Locate the cell with the specified text and output its [x, y] center coordinate. 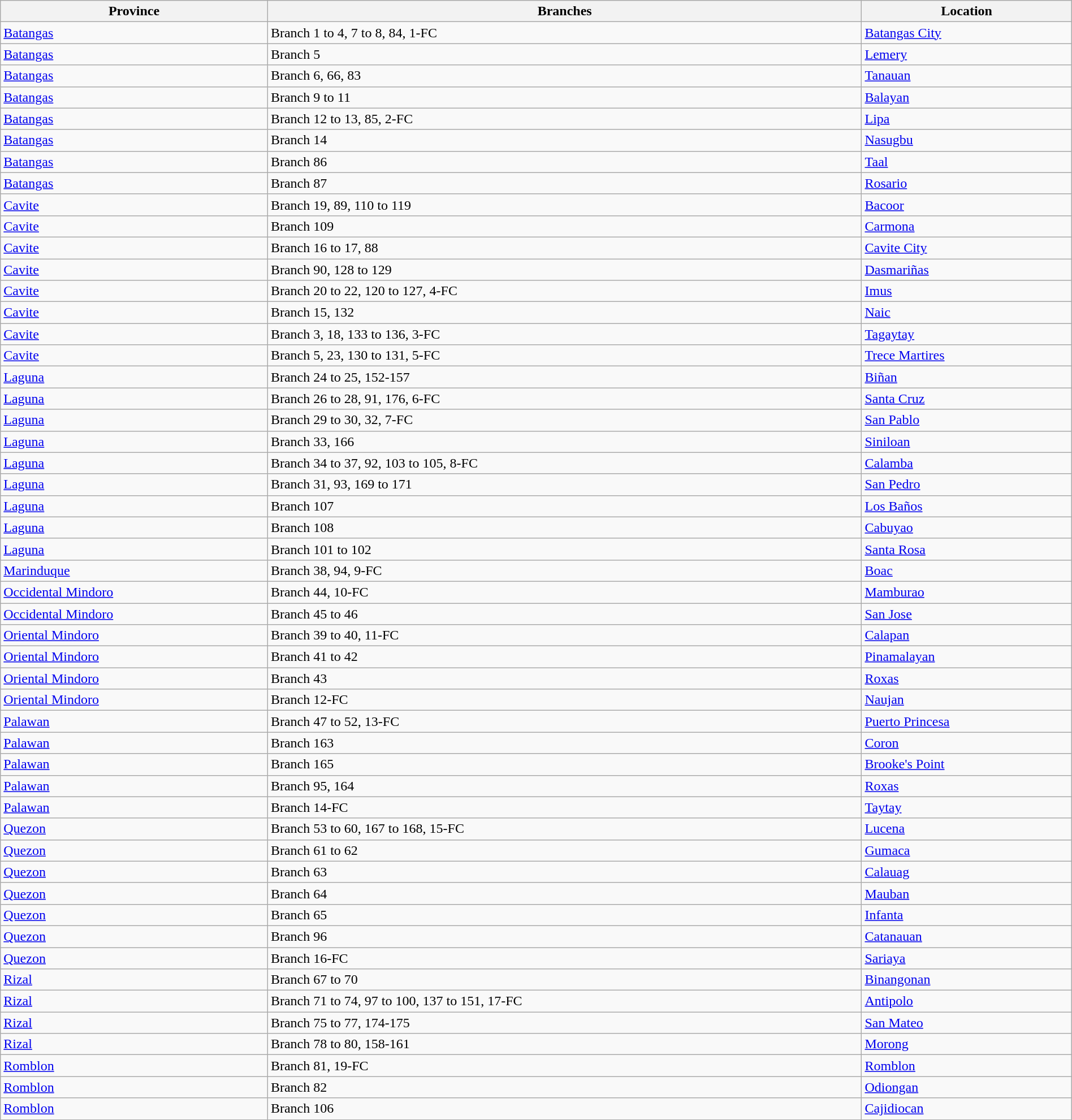
Mamburao [967, 592]
Branch 3, 18, 133 to 136, 3-FC [564, 334]
Branch 63 [564, 872]
Branch 109 [564, 226]
Nasugbu [967, 140]
Morong [967, 1044]
Lipa [967, 119]
Branch 6, 66, 83 [564, 76]
Branch 12 to 13, 85, 2-FC [564, 119]
Los Baños [967, 506]
San Pedro [967, 485]
Location [967, 11]
Imus [967, 291]
Branch 106 [564, 1109]
Naic [967, 313]
Binangonan [967, 980]
Branch 12-FC [564, 700]
Branches [564, 11]
San Jose [967, 613]
Pinamalayan [967, 657]
Dasmariñas [967, 270]
Cabuyao [967, 527]
Taytay [967, 807]
Branch 29 to 30, 32, 7-FC [564, 420]
Branch 1 to 4, 7 to 8, 84, 1-FC [564, 33]
Lucena [967, 829]
Sariaya [967, 958]
Branch 20 to 22, 120 to 127, 4-FC [564, 291]
Branch 16 to 17, 88 [564, 248]
Branch 71 to 74, 97 to 100, 137 to 151, 17-FC [564, 1001]
Calapan [967, 635]
Branch 96 [564, 936]
Branch 78 to 80, 158-161 [564, 1044]
San Pablo [967, 420]
Branch 34 to 37, 92, 103 to 105, 8-FC [564, 463]
Branch 19, 89, 110 to 119 [564, 205]
Branch 14 [564, 140]
Branch 163 [564, 743]
Branch 107 [564, 506]
Branch 47 to 52, 13-FC [564, 721]
Branch 31, 93, 169 to 171 [564, 485]
Boac [967, 570]
Batangas City [967, 33]
Branch 9 to 11 [564, 97]
Branch 14-FC [564, 807]
Coron [967, 743]
Rosario [967, 183]
Province [135, 11]
Brooke's Point [967, 764]
Branch 33, 166 [564, 442]
Branch 16-FC [564, 958]
Santa Cruz [967, 399]
Calamba [967, 463]
Catanauan [967, 936]
Tagaytay [967, 334]
Gumaca [967, 850]
Biñan [967, 377]
Branch 108 [564, 527]
Branch 95, 164 [564, 786]
Branch 53 to 60, 167 to 168, 15-FC [564, 829]
Branch 101 to 102 [564, 549]
Marinduque [135, 570]
Naujan [967, 700]
Siniloan [967, 442]
Branch 165 [564, 764]
Branch 75 to 77, 174-175 [564, 1023]
Calauag [967, 872]
Bacoor [967, 205]
Antipolo [967, 1001]
Branch 41 to 42 [564, 657]
Branch 86 [564, 162]
Odiongan [967, 1087]
Branch 15, 132 [564, 313]
Branch 82 [564, 1087]
Branch 5, 23, 130 to 131, 5-FC [564, 356]
Branch 90, 128 to 129 [564, 270]
Branch 38, 94, 9-FC [564, 570]
Cavite City [967, 248]
Puerto Princesa [967, 721]
Santa Rosa [967, 549]
Trece Martires [967, 356]
Carmona [967, 226]
Branch 44, 10-FC [564, 592]
Branch 5 [564, 54]
Tanauan [967, 76]
Taal [967, 162]
Cajidiocan [967, 1109]
Branch 24 to 25, 152-157 [564, 377]
Branch 61 to 62 [564, 850]
Branch 65 [564, 915]
Branch 43 [564, 678]
Branch 81, 19-FC [564, 1066]
Lemery [967, 54]
Branch 87 [564, 183]
Branch 45 to 46 [564, 613]
Branch 67 to 70 [564, 980]
Branch 64 [564, 893]
San Mateo [967, 1023]
Infanta [967, 915]
Branch 39 to 40, 11-FC [564, 635]
Branch 26 to 28, 91, 176, 6-FC [564, 399]
Balayan [967, 97]
Mauban [967, 893]
